Identify which cell holds the provided text, then report its (x, y) central coordinate. 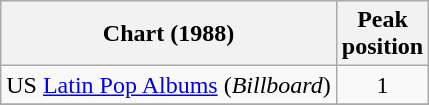
Peakposition (382, 34)
Chart (1988) (169, 34)
US Latin Pop Albums (Billboard) (169, 85)
1 (382, 85)
